Detect which cell encompasses the target text, then output its [X, Y] center coordinate. 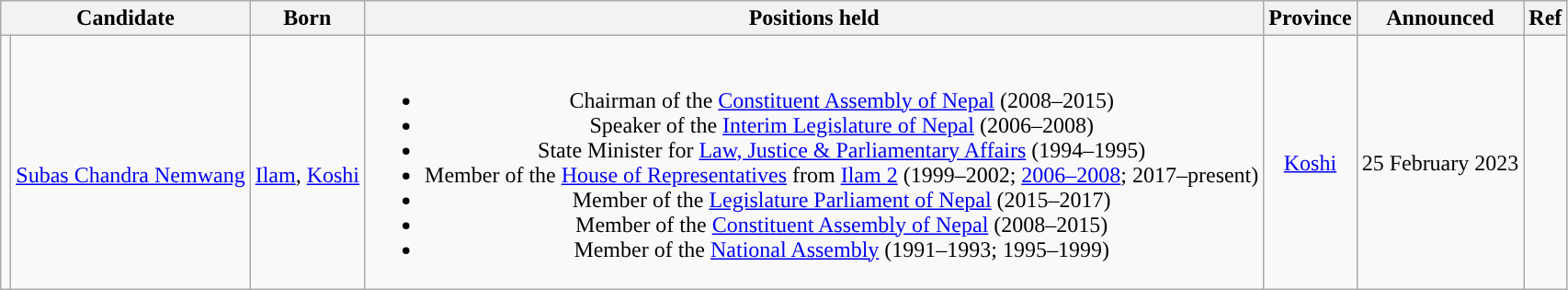
25 February 2023 [1440, 162]
Positions held [814, 18]
Announced [1440, 18]
Born [307, 18]
Ref [1546, 18]
Province [1311, 18]
Koshi [1311, 162]
Candidate [125, 18]
Ilam, Koshi [307, 162]
Subas Chandra Nemwang [131, 162]
